Output the (X, Y) coordinate of the center of the cell containing the given text.  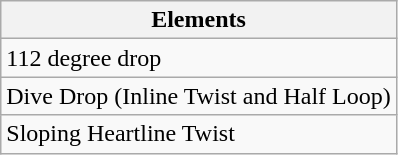
Sloping Heartline Twist (199, 134)
Elements (199, 20)
Dive Drop (Inline Twist and Half Loop) (199, 96)
112 degree drop (199, 58)
